Output the [X, Y] coordinate of the center of the cell containing the given text.  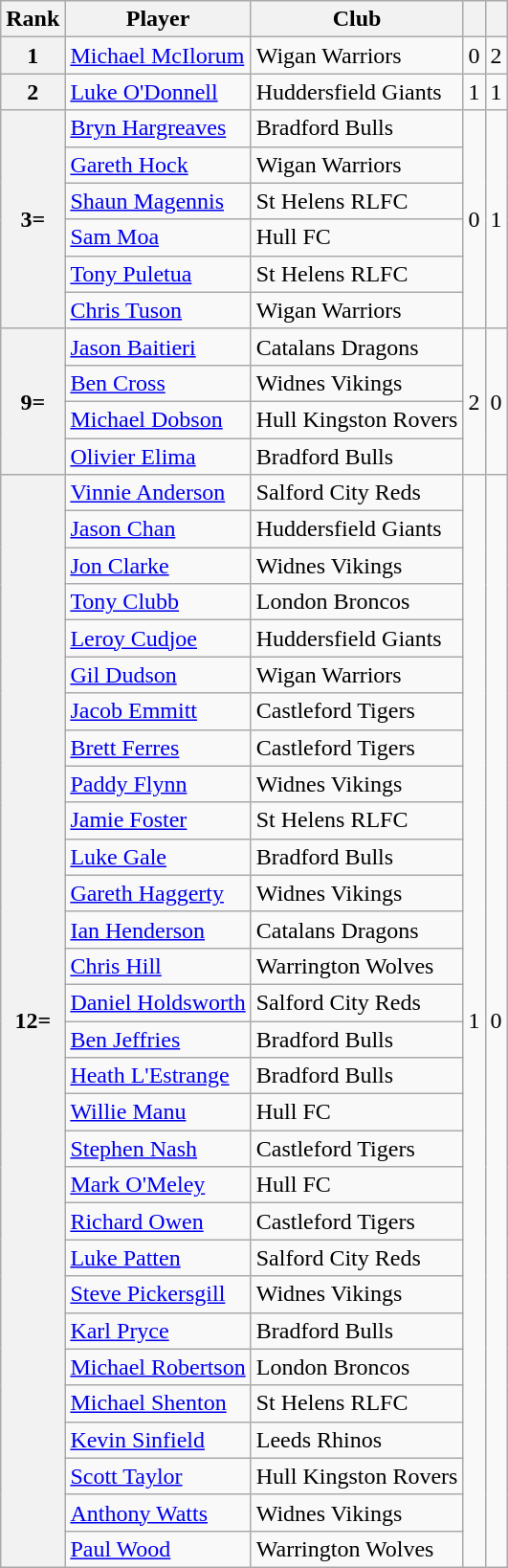
Michael Dobson [158, 419]
Olivier Elima [158, 457]
Shaun Magennis [158, 201]
Bryn Hargreaves [158, 128]
Daniel Holdsworth [158, 1002]
Kevin Sinfield [158, 1440]
Vinnie Anderson [158, 493]
Gareth Hock [158, 165]
Luke O'Donnell [158, 92]
Luke Patten [158, 1258]
Willie Manu [158, 1112]
Jacob Emmitt [158, 711]
Jason Chan [158, 529]
Richard Owen [158, 1221]
Sam Moa [158, 237]
Tony Puletua [158, 274]
Leeds Rhinos [357, 1440]
Stephen Nash [158, 1149]
Jamie Foster [158, 820]
Gil Dudson [158, 675]
Tony Clubb [158, 602]
Heath L'Estrange [158, 1076]
Michael Robertson [158, 1367]
Brett Ferres [158, 748]
Gareth Haggerty [158, 893]
Ben Cross [158, 383]
Michael McIlorum [158, 56]
Ben Jeffries [158, 1039]
Mark O'Meley [158, 1185]
Luke Gale [158, 857]
Leroy Cudjoe [158, 638]
Rank [33, 19]
Anthony Watts [158, 1512]
Steve Pickersgill [158, 1294]
Club [357, 19]
Karl Pryce [158, 1331]
Paul Wood [158, 1549]
Jason Baitieri [158, 347]
Chris Hill [158, 966]
Ian Henderson [158, 930]
9= [33, 401]
Chris Tuson [158, 310]
Michael Shenton [158, 1403]
12= [33, 1021]
Paddy Flynn [158, 784]
Scott Taylor [158, 1476]
Jon Clarke [158, 566]
Player [158, 19]
3= [33, 219]
